Extract the (x, y) coordinate from the center of the cell holding the provided text.  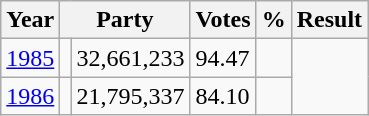
Year (30, 20)
94.47 (223, 58)
32,661,233 (130, 58)
Party (125, 20)
% (274, 20)
1986 (30, 96)
Result (329, 20)
21,795,337 (130, 96)
Votes (223, 20)
1985 (30, 58)
84.10 (223, 96)
